Provide the (x, y) coordinate of the cell's center where the given text is located.  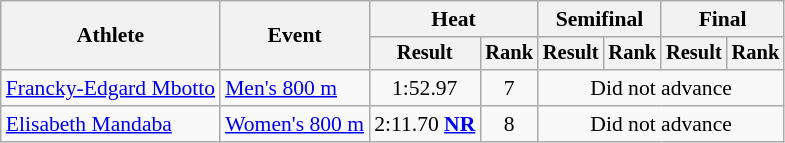
Women's 800 m (294, 124)
Francky-Edgard Mbotto (110, 88)
Elisabeth Mandaba (110, 124)
Final (722, 19)
1:52.97 (424, 88)
7 (509, 88)
Event (294, 36)
8 (509, 124)
2:11.70 NR (424, 124)
Semifinal (600, 19)
Men's 800 m (294, 88)
Athlete (110, 36)
Heat (454, 19)
